Search for the cell housing the specified text and yield its [x, y] center coordinate. 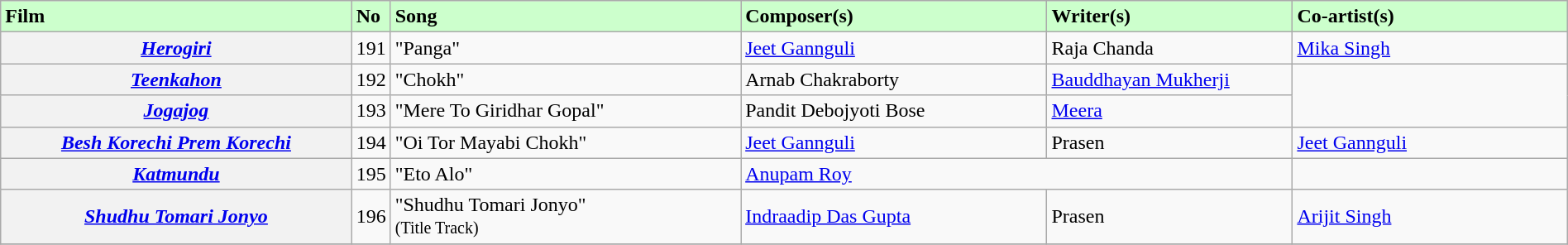
Composer(s) [894, 17]
Pandit Debojyoti Bose [894, 111]
192 [370, 79]
Film [176, 17]
Bauddhayan Mukherji [1169, 79]
Shudhu Tomari Jonyo [176, 217]
191 [370, 48]
No [370, 17]
193 [370, 111]
Co-artist(s) [1430, 17]
Mika Singh [1430, 48]
"Oi Tor Mayabi Chokh" [566, 142]
Besh Korechi Prem Korechi [176, 142]
Writer(s) [1169, 17]
Anupam Roy [1017, 174]
194 [370, 142]
Song [566, 17]
Herogiri [176, 48]
"Mere To Giridhar Gopal" [566, 111]
Raja Chanda [1169, 48]
Jogajog [176, 111]
"Eto Alo" [566, 174]
Arnab Chakraborty [894, 79]
"Chokh" [566, 79]
Meera [1169, 111]
"Panga" [566, 48]
196 [370, 217]
"Shudhu Tomari Jonyo"(Title Track) [566, 217]
Katmundu [176, 174]
Indraadip Das Gupta [894, 217]
195 [370, 174]
Arijit Singh [1430, 217]
Teenkahon [176, 79]
